Output the [x, y] coordinate of the center of the cell containing the given text.  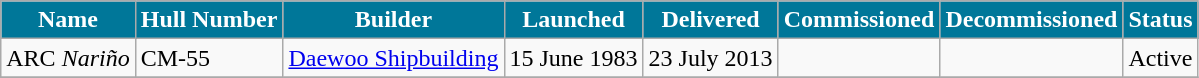
Builder [394, 20]
Active [1160, 58]
Daewoo Shipbuilding [394, 58]
Launched [574, 20]
ARC Nariño [68, 58]
Decommissioned [1032, 20]
Hull Number [209, 20]
Status [1160, 20]
CM-55 [209, 58]
Commissioned [859, 20]
Name [68, 20]
23 July 2013 [710, 58]
15 June 1983 [574, 58]
Delivered [710, 20]
